Detect which cell encompasses the target text, then output its (x, y) center coordinate. 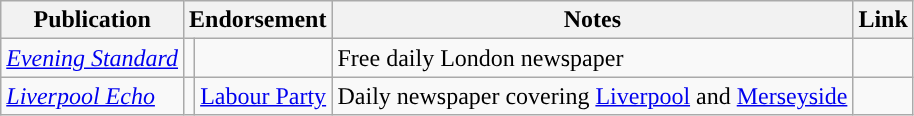
Labour Party (264, 96)
Daily newspaper covering Liverpool and Merseyside (592, 96)
Liverpool Echo (92, 96)
Notes (592, 20)
Evening Standard (92, 58)
Link (883, 20)
Endorsement (258, 20)
Publication (92, 20)
Free daily London newspaper (592, 58)
